Capture the cell that displays the provided text and extract its (x, y) central coordinate. 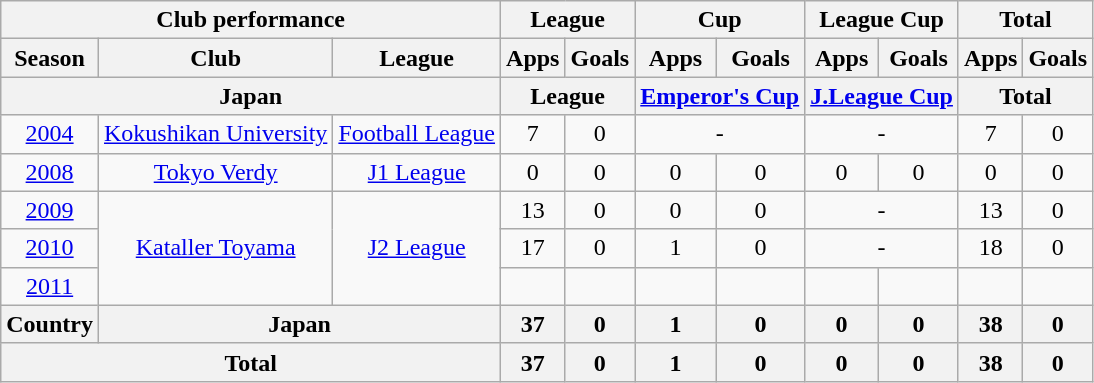
2010 (50, 248)
J2 League (417, 248)
J.League Cup (882, 96)
Football League (417, 134)
Season (50, 58)
Emperor's Cup (720, 96)
Kokushikan University (215, 134)
Club (215, 58)
2008 (50, 172)
League Cup (882, 20)
Kataller Toyama (215, 248)
17 (533, 248)
2009 (50, 210)
J1 League (417, 172)
Cup (720, 20)
2004 (50, 134)
2011 (50, 286)
Club performance (251, 20)
18 (990, 248)
Tokyo Verdy (215, 172)
Country (50, 324)
